Detect which cell encompasses the target text, then output its (x, y) center coordinate. 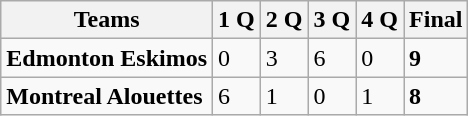
Teams (107, 20)
9 (436, 58)
3 (284, 58)
2 Q (284, 20)
4 Q (380, 20)
Edmonton Eskimos (107, 58)
3 Q (332, 20)
8 (436, 96)
Montreal Alouettes (107, 96)
Final (436, 20)
1 Q (237, 20)
